Scan for the cell matching the given text and deliver its (X, Y) coordinate at center. 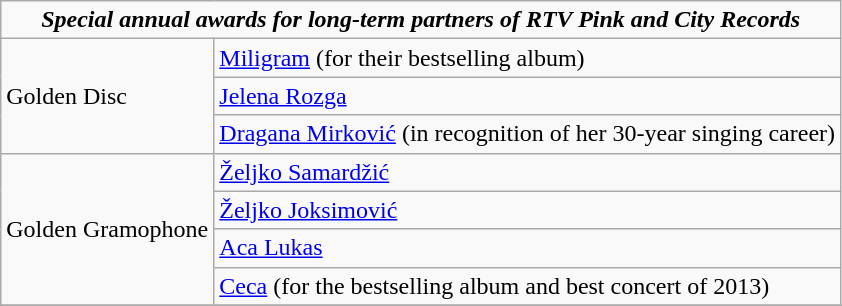
Golden Disc (108, 96)
Miligram (for their bestselling album) (528, 58)
Ceca (for the bestselling album and best concert of 2013) (528, 286)
Dragana Mirković (in recognition of her 30-year singing career) (528, 134)
Željko Joksimović (528, 210)
Golden Gramophone (108, 229)
Aca Lukas (528, 248)
Željko Samardžić (528, 172)
Jelena Rozga (528, 96)
Special annual awards for long-term partners of RTV Pink and City Records (421, 20)
